Extract the [X, Y] coordinate from the center of the cell holding the provided text.  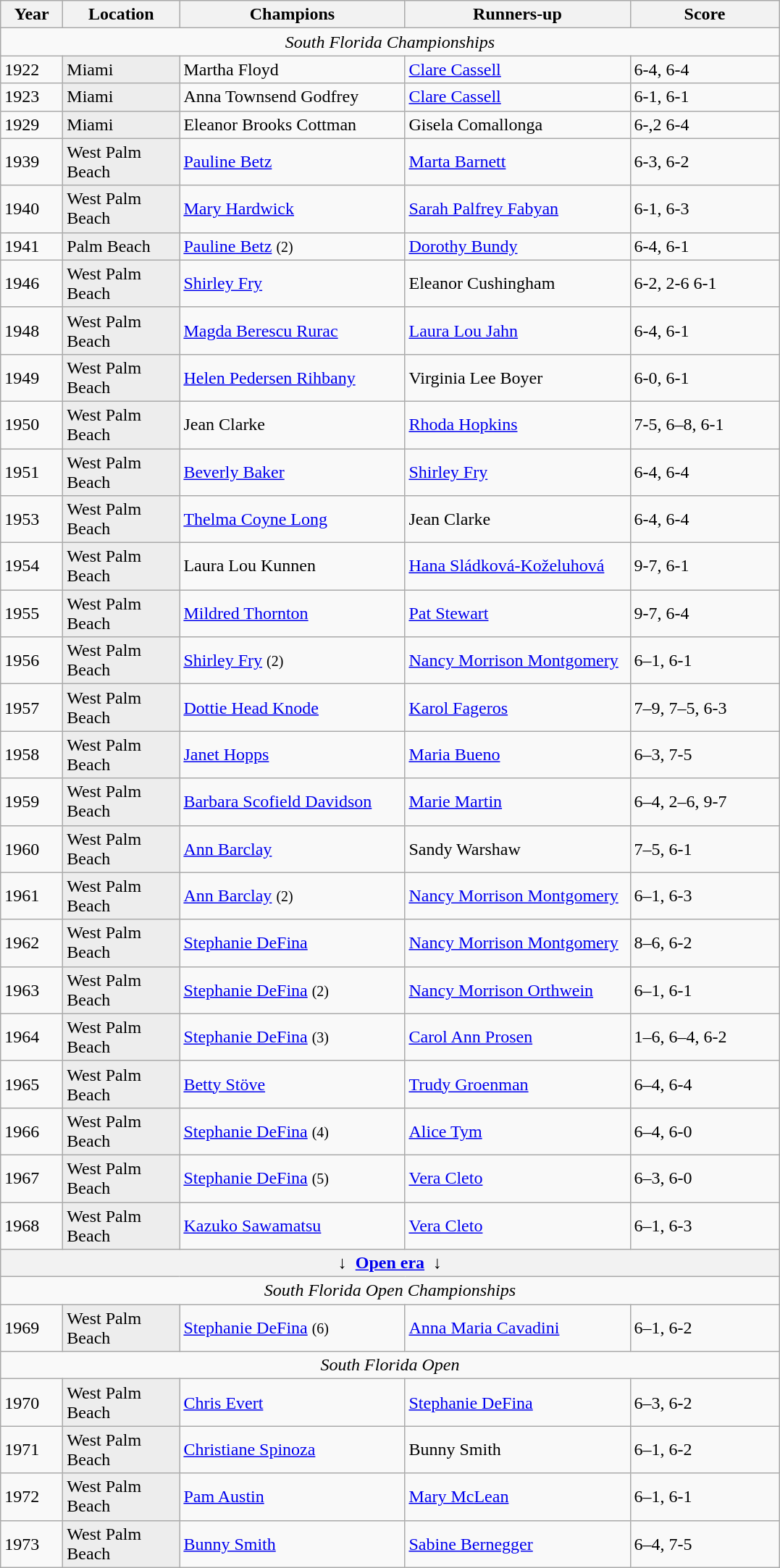
↓ Open era ↓ [390, 1263]
Stephanie DeFina (4) [293, 1131]
Carol Ann Prosen [517, 1037]
Stephanie DeFina (2) [293, 990]
1941 [32, 246]
Runners-up [517, 14]
1951 [32, 472]
Nancy Morrison Orthwein [517, 990]
Virginia Lee Boyer [517, 378]
1929 [32, 125]
Eleanor Cushingham [517, 284]
1959 [32, 802]
Hana Sládková-Koželuhová [517, 566]
1956 [32, 660]
Sabine Bernegger [517, 1543]
Anna Townsend Godfrey [293, 97]
South Florida Championships [390, 42]
Anna Maria Cavadini [517, 1328]
1954 [32, 566]
7-5, 6–8, 6-1 [705, 424]
8–6, 6-2 [705, 943]
6–4, 6-0 [705, 1131]
Helen Pedersen Rihbany [293, 378]
Stephanie DeFina (5) [293, 1179]
6-1, 6-3 [705, 208]
1969 [32, 1328]
1965 [32, 1084]
Karol Fageros [517, 708]
Thelma Coyne Long [293, 520]
Stephanie DeFina (3) [293, 1037]
Maria Bueno [517, 754]
1972 [32, 1497]
6-3, 6-2 [705, 162]
Barbara Scofield Davidson [293, 802]
Stephanie DeFina (6) [293, 1328]
1973 [32, 1543]
Champions [293, 14]
Beverly Baker [293, 472]
1970 [32, 1403]
Year [32, 14]
7–9, 7–5, 6-3 [705, 708]
Magda Berescu Rurac [293, 330]
9-7, 6-4 [705, 614]
1960 [32, 848]
6-0, 6-1 [705, 378]
1953 [32, 520]
Sarah Palfrey Fabyan [517, 208]
Sandy Warshaw [517, 848]
Martha Floyd [293, 69]
Alice Tym [517, 1131]
Betty Stöve [293, 1084]
Janet Hopps [293, 754]
6–4, 7-5 [705, 1543]
Shirley Fry (2) [293, 660]
Christiane Spinoza [293, 1449]
1939 [32, 162]
7–5, 6-1 [705, 848]
1971 [32, 1449]
1950 [32, 424]
Score [705, 14]
Location [122, 14]
Palm Beach [122, 246]
Marie Martin [517, 802]
Rhoda Hopkins [517, 424]
Gisela Comallonga [517, 125]
1968 [32, 1225]
Ann Barclay (2) [293, 896]
Pauline Betz (2) [293, 246]
1948 [32, 330]
1961 [32, 896]
Pat Stewart [517, 614]
Laura Lou Jahn [517, 330]
6–3, 7-5 [705, 754]
Mildred Thornton [293, 614]
Eleanor Brooks Cottman [293, 125]
1958 [32, 754]
9-7, 6-1 [705, 566]
6-1, 6-1 [705, 97]
1940 [32, 208]
South Florida Open Championships [390, 1291]
1967 [32, 1179]
Pauline Betz [293, 162]
1964 [32, 1037]
1923 [32, 97]
1946 [32, 284]
Ann Barclay [293, 848]
1–6, 6–4, 6-2 [705, 1037]
1949 [32, 378]
6–3, 6-2 [705, 1403]
6–3, 6-0 [705, 1179]
Marta Barnett [517, 162]
Mary McLean [517, 1497]
1966 [32, 1131]
Dottie Head Knode [293, 708]
1957 [32, 708]
6-,2 6-4 [705, 125]
Laura Lou Kunnen [293, 566]
1922 [32, 69]
Trudy Groenman [517, 1084]
Dorothy Bundy [517, 246]
1962 [32, 943]
6–4, 6-4 [705, 1084]
1955 [32, 614]
6–4, 2–6, 9-7 [705, 802]
Pam Austin [293, 1497]
Kazuko Sawamatsu [293, 1225]
Mary Hardwick [293, 208]
South Florida Open [390, 1365]
Chris Evert [293, 1403]
6-2, 2-6 6-1 [705, 284]
1963 [32, 990]
